Scan for the cell matching the given text and deliver its [x, y] coordinate at center. 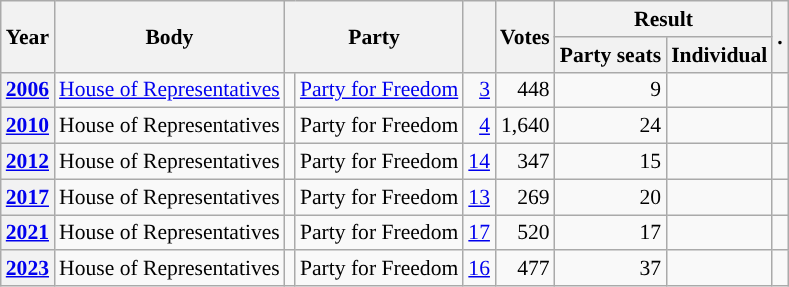
Party seats [610, 55]
13 [479, 197]
477 [525, 269]
347 [525, 162]
Result [664, 19]
16 [479, 269]
2017 [28, 197]
. [780, 36]
3 [479, 90]
Votes [525, 36]
24 [610, 126]
448 [525, 90]
Body [170, 36]
2021 [28, 233]
520 [525, 233]
269 [525, 197]
2010 [28, 126]
15 [610, 162]
2012 [28, 162]
14 [479, 162]
37 [610, 269]
4 [479, 126]
Party [374, 36]
20 [610, 197]
2006 [28, 90]
Year [28, 36]
1,640 [525, 126]
9 [610, 90]
Individual [719, 55]
2023 [28, 269]
